Capture the cell that displays the provided text and extract its [X, Y] central coordinate. 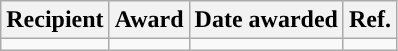
Date awarded [266, 20]
Recipient [55, 20]
Award [149, 20]
Ref. [370, 20]
